Find where the given text appears and provide that cell's center as [x, y] coordinate. 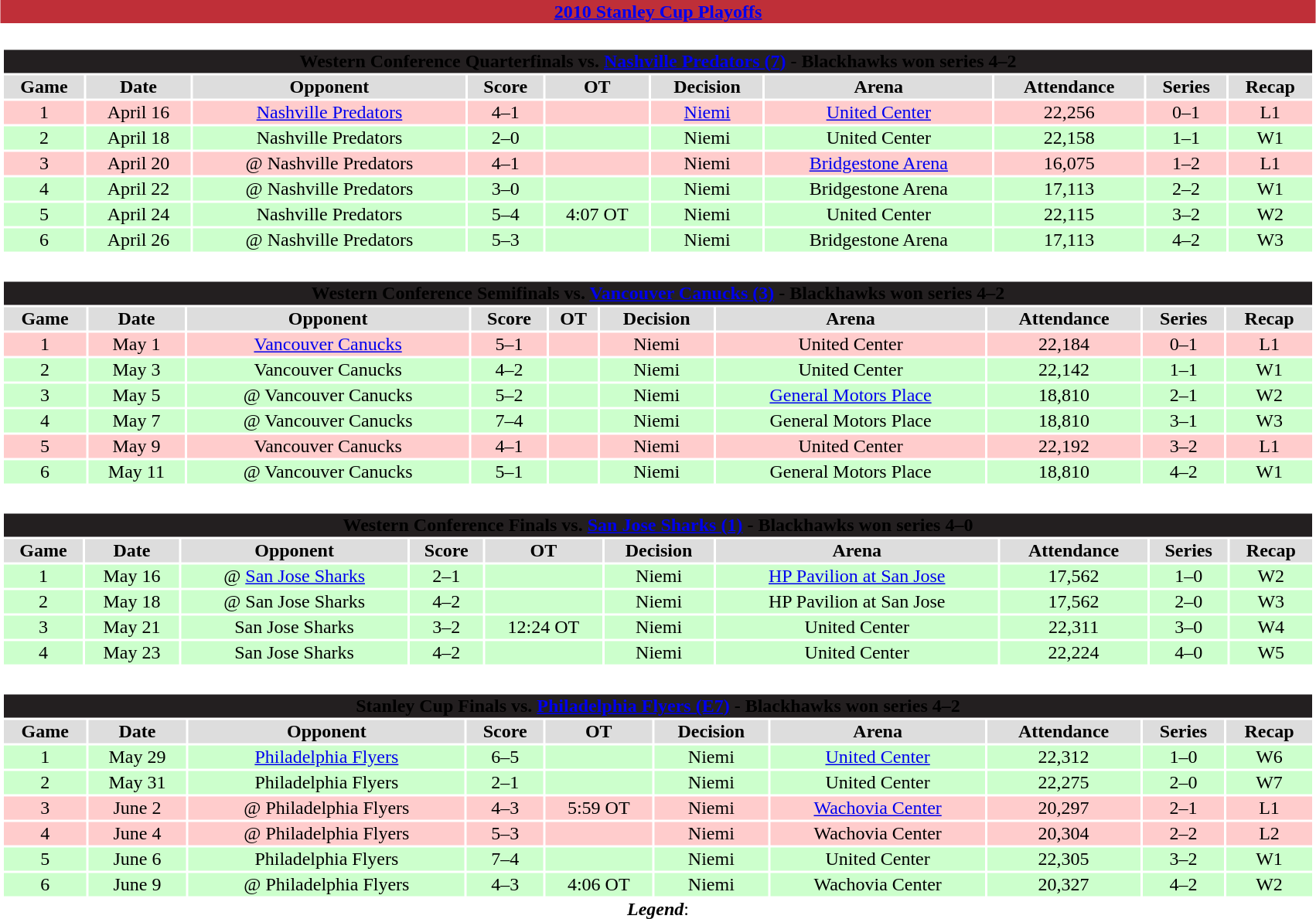
22,192 [1064, 446]
1–2 [1186, 163]
5:59 OT [598, 808]
3–1 [1184, 421]
May 16 [131, 576]
4–0 [1188, 653]
22,158 [1069, 138]
May 29 [138, 757]
May 7 [136, 421]
5–2 [509, 395]
20,327 [1064, 885]
May 11 [136, 472]
May 9 [136, 446]
May 1 [136, 344]
4:06 OT [598, 885]
April 22 [139, 189]
4:07 OT [597, 214]
20,297 [1064, 808]
May 3 [136, 370]
L2 [1269, 834]
June 9 [138, 885]
April 20 [139, 163]
June 4 [138, 834]
Western Conference Finals vs. San Jose Sharks (1) - Blackhawks won series 4–0 [657, 525]
April 26 [139, 240]
W5 [1271, 653]
May 23 [131, 653]
June 2 [138, 808]
Western Conference Quarterfinals vs. Nashville Predators (7) - Blackhawks won series 4–2 [657, 61]
22,275 [1064, 783]
22,224 [1074, 653]
2010 Stanley Cup Playoffs [658, 12]
May 5 [136, 395]
May 18 [131, 602]
April 18 [139, 138]
Western Conference Semifinals vs. Vancouver Canucks (3) - Blackhawks won series 4–2 [657, 293]
W6 [1269, 757]
22,142 [1064, 370]
22,184 [1064, 344]
16,075 [1069, 163]
W4 [1271, 627]
May 31 [138, 783]
W7 [1269, 783]
May 21 [131, 627]
22,115 [1069, 214]
April 16 [139, 112]
April 24 [139, 214]
6–5 [506, 757]
22,311 [1074, 627]
22,256 [1069, 112]
12:24 OT [544, 627]
Stanley Cup Finals vs. Philadelphia Flyers (E7) - Blackhawks won series 4–2 [657, 706]
June 6 [138, 859]
20,304 [1064, 834]
5–4 [506, 214]
22,305 [1064, 859]
22,312 [1064, 757]
